Determine the [x, y] coordinate at the center of the cell enclosing the given text.  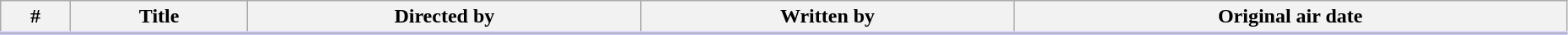
Written by [827, 17]
Title [159, 17]
Directed by [445, 17]
# [35, 17]
Original air date [1291, 17]
